Extract the [x, y] coordinate from the center of the cell holding the provided text.  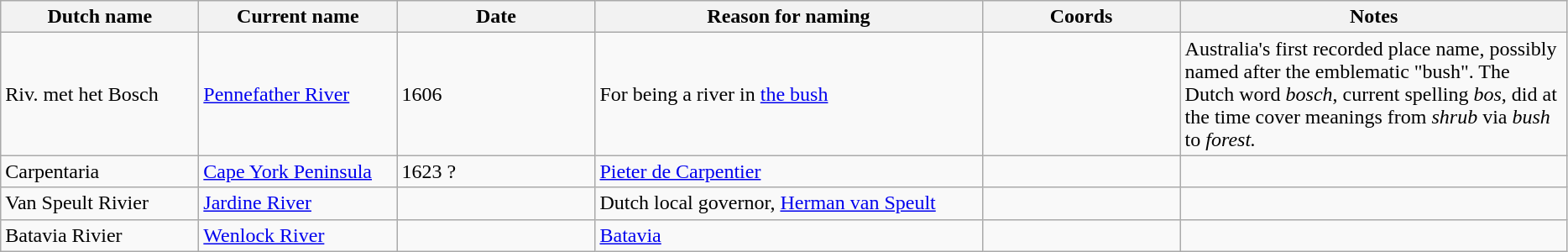
Cape York Peninsula [298, 171]
Pennefather River [298, 94]
Dutch name [100, 17]
Carpentaria [100, 171]
Dutch local governor, Herman van Speult [789, 203]
Notes [1373, 17]
Riv. met het Bosch [100, 94]
1606 [496, 94]
Date [496, 17]
Batavia Rivier [100, 235]
Current name [298, 17]
Batavia [789, 235]
Coords [1081, 17]
Van Speult Rivier [100, 203]
Wenlock River [298, 235]
Reason for naming [789, 17]
1623 ? [496, 171]
For being a river in the bush [789, 94]
Jardine River [298, 203]
Pieter de Carpentier [789, 171]
